For the text-containing cell, return its midpoint in (x, y) coordinate format. 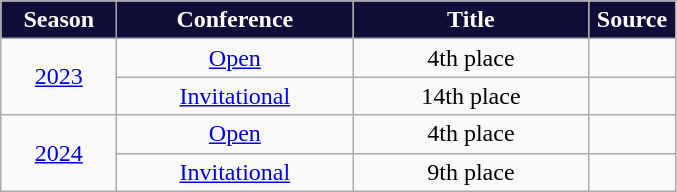
2024 (59, 153)
Title (471, 20)
2023 (59, 77)
Season (59, 20)
Conference (235, 20)
9th place (471, 172)
Source (632, 20)
14th place (471, 96)
